Return the [x, y] coordinate for the center point of the cell that contains the specified text.  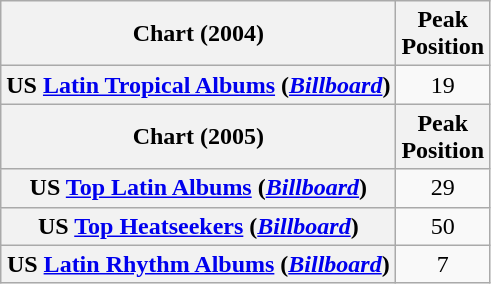
US Top Heatseekers (Billboard) [198, 226]
50 [443, 226]
7 [443, 264]
Chart (2004) [198, 34]
US Latin Rhythm Albums (Billboard) [198, 264]
US Top Latin Albums (Billboard) [198, 188]
29 [443, 188]
19 [443, 85]
Chart (2005) [198, 136]
US Latin Tropical Albums (Billboard) [198, 85]
